Pinpoint the cell where the given text exists, returning its [x, y] midpoint coordinate. 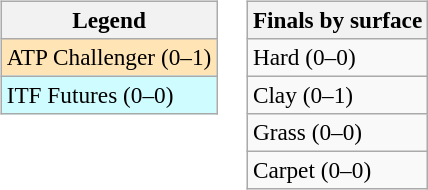
Finals by surface [337, 20]
ITF Futures (0–0) [108, 95]
Legend [108, 20]
Carpet (0–0) [337, 171]
Hard (0–0) [337, 57]
Grass (0–0) [337, 133]
ATP Challenger (0–1) [108, 57]
Clay (0–1) [337, 95]
